Provide the [x, y] coordinate of the cell's center where the given text is located.  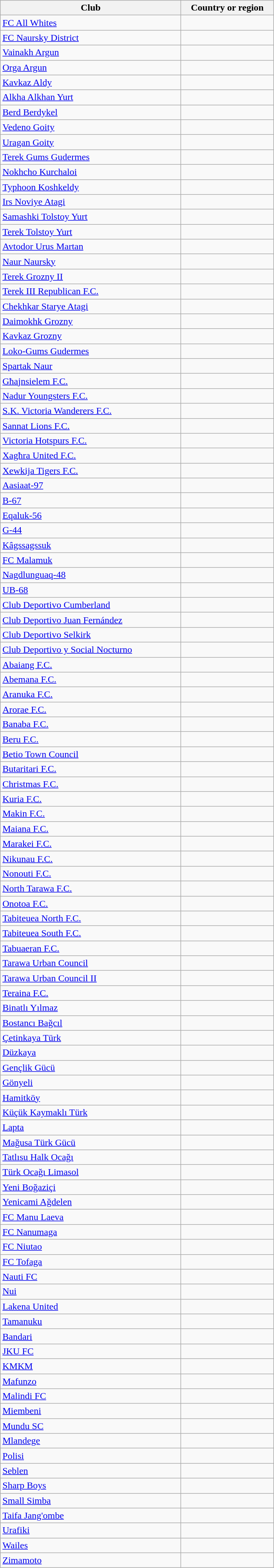
Vedeno Goity [91, 127]
FC Malamuk [91, 560]
Çetinkaya Türk [91, 1038]
G-44 [91, 530]
Yenicami Ağdelen [91, 1202]
Küçük Kaymaklı Türk [91, 1112]
Taifa Jang'ombe [91, 1515]
Sannat Lions F.C. [91, 426]
Terek III Republican F.C. [91, 291]
Onotoa F.C. [91, 903]
Nonouti F.C. [91, 873]
Berd Berdykel [91, 112]
KMKM [91, 1366]
Kâgssagssuk [91, 545]
Sharp Boys [91, 1486]
FC Nanumaga [91, 1232]
Nokhcho Kurchaloi [91, 172]
Bostancı Bağcıl [91, 1023]
Spartak Naur [91, 366]
Türk Ocağı Limasol [91, 1172]
Għajnsielem F.C. [91, 381]
Betio Town Council [91, 754]
Mundu SC [91, 1426]
Wailes [91, 1545]
S.K. Victoria Wanderers F.C. [91, 411]
Düzkaya [91, 1053]
FC Tofaga [91, 1262]
Tabiteuea South F.C. [91, 933]
Naur Naursky [91, 262]
Irs Noviye Atagi [91, 202]
Alkha Alkhan Yurt [91, 97]
FC Manu Laeva [91, 1217]
Kavkaz Aldy [91, 82]
Victoria Hotspurs F.C. [91, 441]
Lapta [91, 1127]
Arorae F.C. [91, 709]
Beru F.C. [91, 739]
Abaiang F.C. [91, 665]
Vainakh Argun [91, 53]
UB-68 [91, 590]
Eqaluk-56 [91, 515]
Aranuka F.C. [91, 695]
Nikunau F.C. [91, 859]
FC All Whites [91, 23]
Terek Gums Gudermes [91, 157]
Aasiaat-97 [91, 486]
Binatlı Yılmaz [91, 1008]
Terek Grozny II [91, 276]
Kavkaz Grozny [91, 336]
Avtodor Urus Martan [91, 247]
Club Deportivo y Social Nocturno [91, 649]
Tarawa Urban Council [91, 963]
Typhoon Koshkeldy [91, 187]
B-67 [91, 500]
Xewkija Tigers F.C. [91, 471]
Small Simba [91, 1501]
Terek Tolstoy Yurt [91, 232]
Lakena United [91, 1306]
North Tarawa F.C. [91, 888]
Club Deportivo Selkirk [91, 635]
Chekhkar Starye Atagi [91, 306]
Maiana F.C. [91, 829]
Marakei F.C. [91, 844]
Malindi FC [91, 1396]
Mafunzo [91, 1381]
Loko-Gums Gudermes [91, 351]
Nui [91, 1292]
Butaritari F.C. [91, 769]
Tabiteuea North F.C. [91, 919]
Country or region [227, 8]
FC Naursky District [91, 38]
Banaba F.C. [91, 724]
Kuria F.C. [91, 799]
Christmas F.C. [91, 784]
Nadur Youngsters F.C. [91, 396]
Mlandege [91, 1441]
Polisi [91, 1456]
Xagħra United F.C. [91, 456]
Club [91, 8]
Abemana F.C. [91, 680]
Gençlik Gücü [91, 1068]
Seblen [91, 1471]
Yeni Boğaziçi [91, 1187]
Zimamoto [91, 1560]
Nauti FC [91, 1277]
Tatlısu Halk Ocağı [91, 1157]
Tabuaeran F.C. [91, 948]
Nagdlunguaq-48 [91, 575]
Tamanuku [91, 1321]
Bandari [91, 1336]
Club Deportivo Cumberland [91, 605]
Teraina F.C. [91, 993]
Uragan Goity [91, 142]
Orga Argun [91, 67]
Mağusa Türk Gücü [91, 1142]
Gönyeli [91, 1082]
Tarawa Urban Council II [91, 978]
Makin F.C. [91, 814]
JKU FC [91, 1351]
Miembeni [91, 1411]
Samashki Tolstoy Yurt [91, 217]
Club Deportivo Juan Fernández [91, 620]
Urafiki [91, 1530]
FC Niutao [91, 1247]
Daimokhk Grozny [91, 321]
Hamitköy [91, 1097]
